Detect which cell encompasses the target text, then output its [x, y] center coordinate. 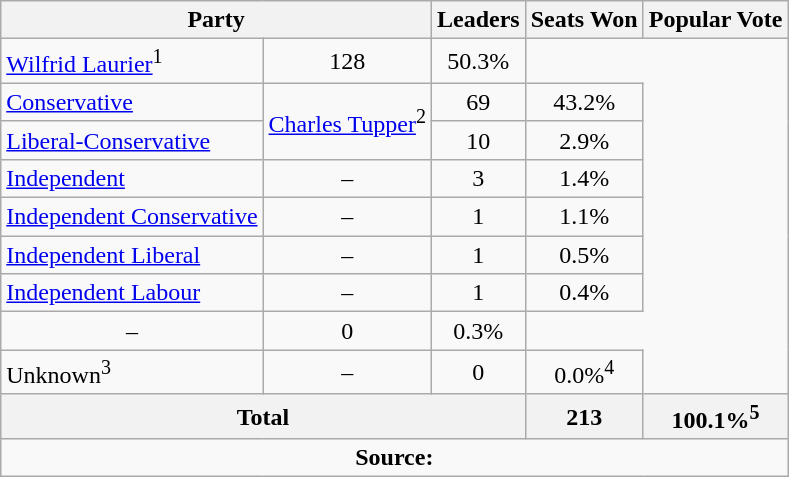
2.9% [584, 140]
Independent Labour [132, 293]
Wilfrid Laurier1 [132, 62]
0.3% [478, 331]
Independent Liberal [132, 255]
0.5% [584, 255]
3 [478, 178]
Party [216, 20]
128 [347, 62]
Total [263, 416]
69 [478, 102]
1.4% [584, 178]
Independent Conservative [132, 217]
Popular Vote [716, 20]
Liberal-Conservative [132, 140]
Source: [394, 458]
50.3% [478, 62]
43.2% [584, 102]
Unknown3 [132, 372]
Conservative [132, 102]
0.0%4 [584, 372]
Independent [132, 178]
Leaders [478, 20]
100.1%5 [716, 416]
1.1% [584, 217]
Charles Tupper2 [347, 121]
Seats Won [584, 20]
213 [584, 416]
0.4% [584, 293]
10 [478, 140]
